Scan for the cell matching the given text and deliver its (x, y) coordinate at center. 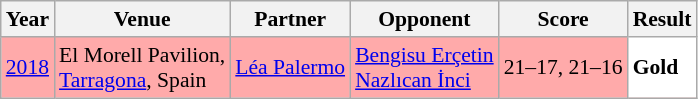
El Morell Pavilion,Tarragona, Spain (142, 68)
Gold (662, 68)
Léa Palermo (290, 68)
Opponent (424, 19)
2018 (28, 68)
Partner (290, 19)
Result (662, 19)
21–17, 21–16 (564, 68)
Bengisu Erçetin Nazlıcan İnci (424, 68)
Year (28, 19)
Score (564, 19)
Venue (142, 19)
